Determine the [X, Y] coordinate at the center of the cell enclosing the given text.  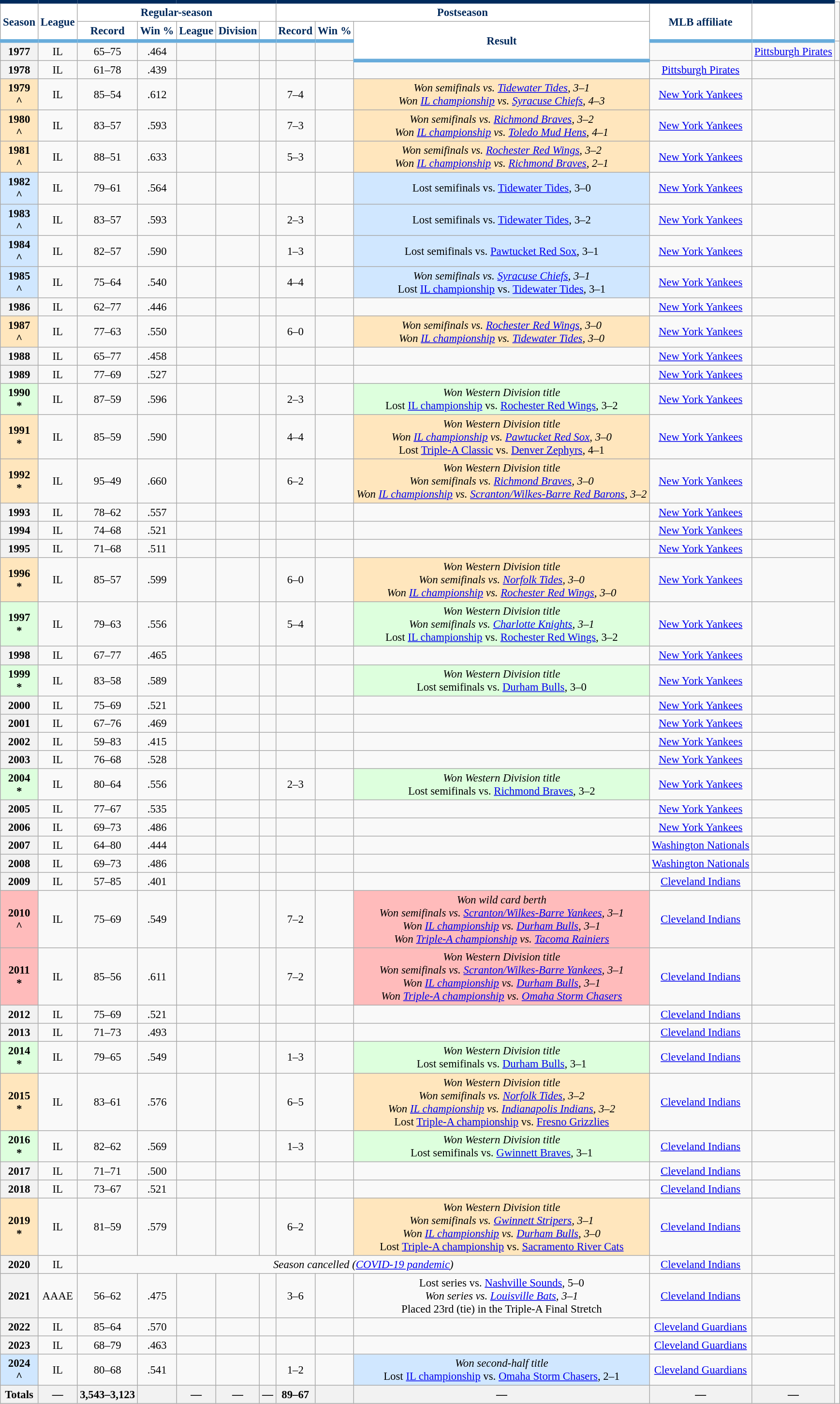
2016* [19, 1146]
.463 [157, 1345]
89–67 [295, 1395]
3,543–3,123 [107, 1395]
56–62 [107, 1296]
1–2 [295, 1370]
74–68 [107, 531]
1977 [19, 51]
67–76 [107, 723]
75–64 [107, 282]
1986 [19, 307]
83–61 [107, 1102]
Won semifinals vs. Rochester Red Wings, 3–0Won IL championship vs. Tidewater Tides, 3–0 [502, 332]
.660 [157, 481]
2010^ [19, 920]
.511 [157, 549]
2000 [19, 705]
.528 [157, 760]
2002 [19, 741]
1985^ [19, 282]
.493 [157, 1033]
Result [502, 42]
85–59 [107, 437]
.550 [157, 332]
2023 [19, 1345]
.612 [157, 95]
.570 [157, 1327]
.557 [157, 513]
.446 [157, 307]
80–64 [107, 784]
2004* [19, 784]
3–6 [295, 1296]
Regular-season [177, 12]
2008 [19, 864]
2007 [19, 845]
.589 [157, 680]
Won Western Division titleWon semifinals vs. Norfolk Tides, 3–0Won IL championship vs. Rochester Red Wings, 3–0 [502, 580]
59–83 [107, 741]
2015* [19, 1102]
2006 [19, 827]
Won Western Division titleWon semifinals vs. Richmond Braves, 3–0Won IL championship vs. Scranton/Wilkes-Barre Red Barons, 3–2 [502, 481]
85–56 [107, 977]
1984^ [19, 251]
80–68 [107, 1370]
62–77 [107, 307]
68–79 [107, 1345]
71–68 [107, 549]
2019* [19, 1227]
.579 [157, 1227]
.464 [157, 51]
1992* [19, 481]
MLB affiliate [701, 21]
7–3 [295, 126]
61–78 [107, 70]
1983^ [19, 220]
1997* [19, 624]
1978 [19, 70]
2013 [19, 1033]
Won semifinals vs. Richmond Braves, 3–2Won IL championship vs. Toledo Mud Hens, 4–1 [502, 126]
2020 [19, 1265]
.633 [157, 157]
1999* [19, 680]
2009 [19, 882]
87–59 [107, 399]
Season cancelled (COVID-19 pandemic) [364, 1265]
.569 [157, 1146]
7–4 [295, 95]
1987^ [19, 332]
95–49 [107, 481]
1998 [19, 656]
1993 [19, 513]
.465 [157, 656]
1996* [19, 580]
83–58 [107, 680]
AAAE [57, 1296]
6–5 [295, 1102]
Postseason [462, 12]
2012 [19, 1015]
.527 [157, 374]
65–75 [107, 51]
1989 [19, 374]
77–69 [107, 374]
Won Western Division titleWon IL championship vs. Pawtucket Red Sox, 3–0Lost Triple-A Classic vs. Denver Zephyrs, 4–1 [502, 437]
78–62 [107, 513]
.439 [157, 70]
Lost semifinals vs. Tidewater Tides, 3–0 [502, 189]
.415 [157, 741]
Won second-half titleLost IL championship vs. Omaha Storm Chasers, 2–1 [502, 1370]
2001 [19, 723]
Won Western Division titleWon semifinals vs. Charlotte Knights, 3–1Lost IL championship vs. Rochester Red Wings, 3–2 [502, 624]
Lost series vs. Nashville Sounds, 5–0Won series vs. Louisville Bats, 3–1Placed 23rd (tie) in the Triple-A Final Stretch [502, 1296]
Won Western Division titleLost semifinals vs. Gwinnett Braves, 3–1 [502, 1146]
.611 [157, 977]
79–65 [107, 1057]
1988 [19, 356]
73–67 [107, 1189]
.596 [157, 399]
57–85 [107, 882]
2005 [19, 809]
67–77 [107, 656]
82–57 [107, 251]
2018 [19, 1189]
.540 [157, 282]
1980^ [19, 126]
.599 [157, 580]
.541 [157, 1370]
79–63 [107, 624]
.469 [157, 723]
Lost semifinals vs. Tidewater Tides, 3–2 [502, 220]
2024^ [19, 1370]
Won semifinals vs. Syracuse Chiefs, 3–1Lost IL championship vs. Tidewater Tides, 3–1 [502, 282]
Season [19, 21]
82–62 [107, 1146]
77–63 [107, 332]
76–68 [107, 760]
77–67 [107, 809]
.458 [157, 356]
1995 [19, 549]
5–3 [295, 157]
Won Western Division titleLost semifinals vs. Durham Bulls, 3–0 [502, 680]
Won Western Division titleLost IL championship vs. Rochester Red Wings, 3–2 [502, 399]
71–71 [107, 1171]
Totals [19, 1395]
1994 [19, 531]
2003 [19, 760]
Won semifinals vs. Tidewater Tides, 3–1Won IL championship vs. Syracuse Chiefs, 4–3 [502, 95]
.535 [157, 809]
88–51 [107, 157]
Division [237, 32]
Won semifinals vs. Rochester Red Wings, 3–2Won IL championship vs. Richmond Braves, 2–1 [502, 157]
65–77 [107, 356]
1979^ [19, 95]
1982^ [19, 189]
79–61 [107, 189]
Lost semifinals vs. Pawtucket Red Sox, 3–1 [502, 251]
2022 [19, 1327]
1990* [19, 399]
81–59 [107, 1227]
85–57 [107, 580]
2014* [19, 1057]
Won Western Division titleLost semifinals vs. Richmond Braves, 3–2 [502, 784]
.564 [157, 189]
5–4 [295, 624]
1991* [19, 437]
.401 [157, 882]
2011* [19, 977]
64–80 [107, 845]
1981^ [19, 157]
71–73 [107, 1033]
.576 [157, 1102]
85–54 [107, 95]
.444 [157, 845]
.475 [157, 1296]
2017 [19, 1171]
.500 [157, 1171]
Won Western Division titleLost semifinals vs. Durham Bulls, 3–1 [502, 1057]
2021 [19, 1296]
85–64 [107, 1327]
